Return the (x, y) coordinate for the center point of the cell that contains the specified text.  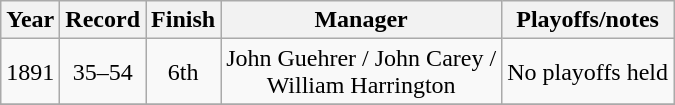
Playoffs/notes (588, 20)
John Guehrer / John Carey /William Harrington (362, 72)
Manager (362, 20)
Record (103, 20)
Year (30, 20)
6th (184, 72)
35–54 (103, 72)
1891 (30, 72)
No playoffs held (588, 72)
Finish (184, 20)
